Provide the (X, Y) coordinate of the cell's center where the given text is located.  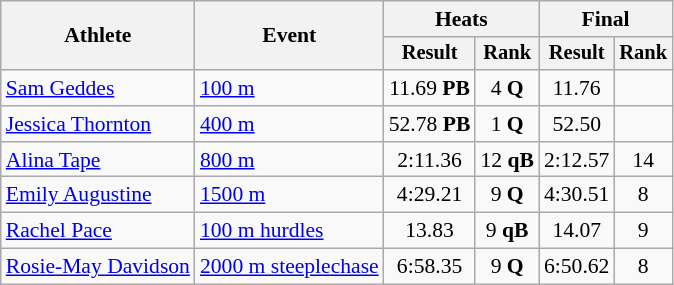
6:50.62 (576, 267)
52.50 (576, 124)
6:58.35 (430, 267)
Heats (462, 19)
Alina Tape (98, 160)
12 qB (507, 160)
Emily Augustine (98, 195)
Athlete (98, 36)
2:12.57 (576, 160)
Sam Geddes (98, 88)
14 (643, 160)
11.69 PB (430, 88)
9 qB (507, 231)
11.76 (576, 88)
400 m (290, 124)
9 (643, 231)
Event (290, 36)
13.83 (430, 231)
52.78 PB (430, 124)
2:11.36 (430, 160)
800 m (290, 160)
4 Q (507, 88)
Jessica Thornton (98, 124)
100 m (290, 88)
Rosie-May Davidson (98, 267)
4:29.21 (430, 195)
Final (606, 19)
1500 m (290, 195)
100 m hurdles (290, 231)
14.07 (576, 231)
4:30.51 (576, 195)
1 Q (507, 124)
2000 m steeplechase (290, 267)
Rachel Pace (98, 231)
